For the text-containing cell, return its midpoint in (x, y) coordinate format. 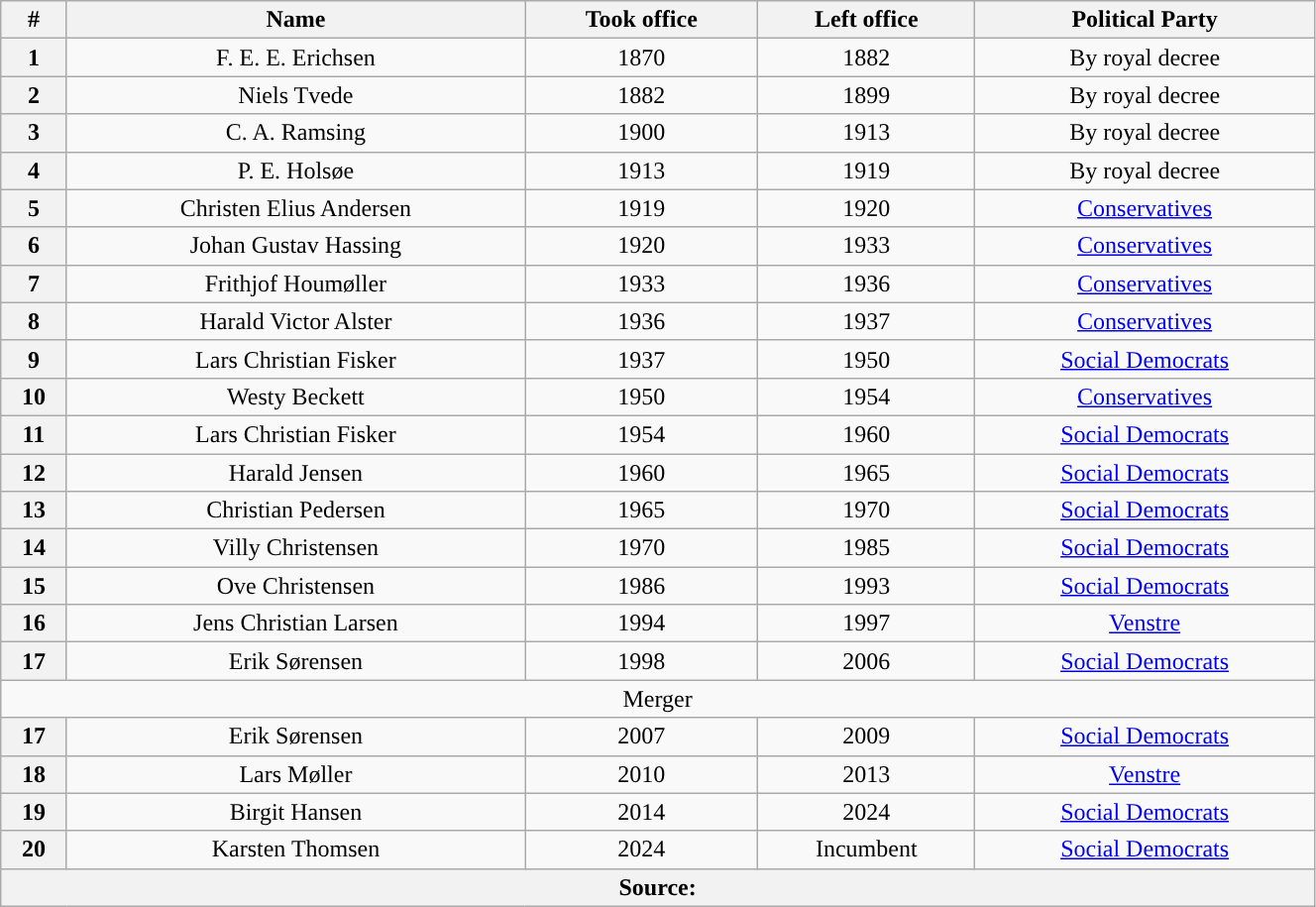
3 (34, 133)
12 (34, 473)
1870 (642, 57)
1899 (866, 95)
Villy Christensen (295, 548)
2006 (866, 661)
9 (34, 359)
15 (34, 586)
Harald Victor Alster (295, 321)
Merger (658, 699)
2009 (866, 737)
10 (34, 397)
1985 (866, 548)
Political Party (1146, 20)
Christian Pedersen (295, 510)
Name (295, 20)
2007 (642, 737)
11 (34, 434)
16 (34, 624)
Took office (642, 20)
Christen Elius Andersen (295, 208)
F. E. E. Erichsen (295, 57)
# (34, 20)
1900 (642, 133)
Incumbent (866, 850)
Niels Tvede (295, 95)
20 (34, 850)
1986 (642, 586)
1994 (642, 624)
Lars Møller (295, 774)
Ove Christensen (295, 586)
1 (34, 57)
Frithjof Houmøller (295, 283)
Westy Beckett (295, 397)
18 (34, 774)
C. A. Ramsing (295, 133)
19 (34, 812)
6 (34, 246)
Johan Gustav Hassing (295, 246)
1993 (866, 586)
5 (34, 208)
Karsten Thomsen (295, 850)
2010 (642, 774)
Harald Jensen (295, 473)
13 (34, 510)
Birgit Hansen (295, 812)
P. E. Holsøe (295, 170)
4 (34, 170)
8 (34, 321)
14 (34, 548)
1997 (866, 624)
1998 (642, 661)
7 (34, 283)
2014 (642, 812)
Source: (658, 887)
Jens Christian Larsen (295, 624)
2013 (866, 774)
2 (34, 95)
Left office (866, 20)
